Determine the [X, Y] coordinate at the center of the cell enclosing the given text.  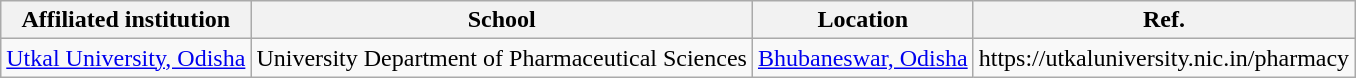
Location [862, 20]
Utkal University, Odisha [126, 58]
University Department of Pharmaceutical Sciences [502, 58]
Bhubaneswar, Odisha [862, 58]
Affiliated institution [126, 20]
https://utkaluniversity.nic.in/pharmacy [1164, 58]
School [502, 20]
Ref. [1164, 20]
